Provide the (X, Y) coordinate of the cell's center where the given text is located.  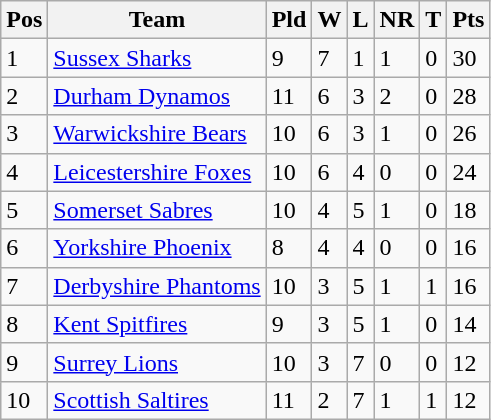
Durham Dynamos (157, 96)
26 (468, 134)
Yorkshire Phoenix (157, 248)
T (434, 20)
24 (468, 172)
18 (468, 210)
NR (397, 20)
Team (157, 20)
Derbyshire Phantoms (157, 286)
Warwickshire Bears (157, 134)
Pts (468, 20)
Scottish Saltires (157, 400)
Pos (24, 20)
L (360, 20)
Sussex Sharks (157, 58)
30 (468, 58)
Leicestershire Foxes (157, 172)
28 (468, 96)
14 (468, 324)
W (330, 20)
Kent Spitfires (157, 324)
Pld (289, 20)
Surrey Lions (157, 362)
Somerset Sabres (157, 210)
